Scan for the cell matching the given text and deliver its [x, y] coordinate at center. 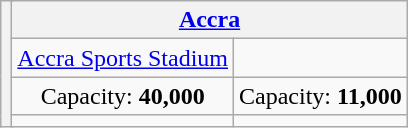
Accra [210, 20]
Capacity: 40,000 [123, 96]
Capacity: 11,000 [321, 96]
Accra Sports Stadium [123, 58]
